For the text-containing cell, return its midpoint in [x, y] coordinate format. 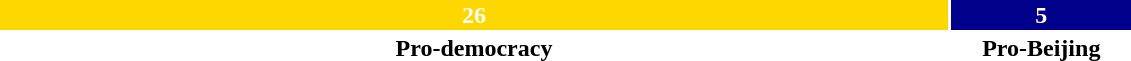
26 [474, 15]
